Determine the [X, Y] coordinate at the center of the cell enclosing the given text.  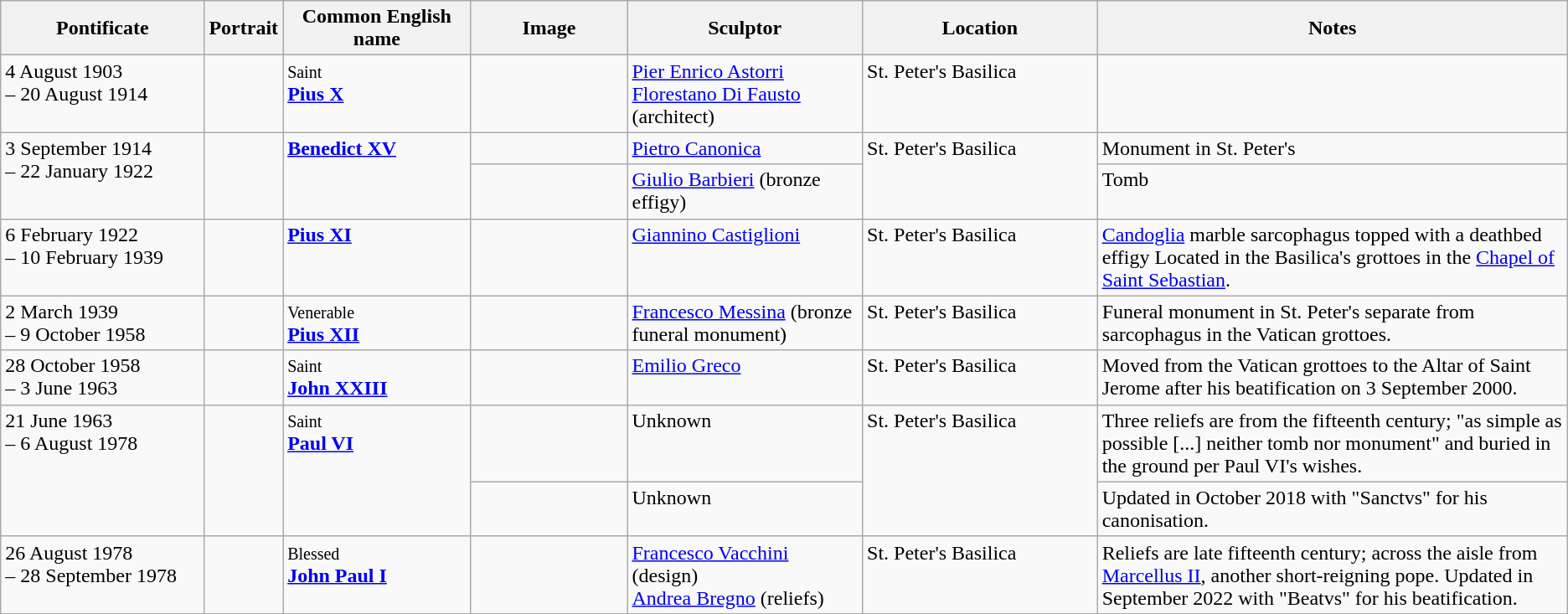
Portrait [244, 28]
Francesco Messina (bronze funeral monument) [745, 323]
Pontificate [102, 28]
Common English name [377, 28]
Monument in St. Peter's [1332, 148]
Tomb [1332, 191]
28 October 1958– 3 June 1963 [102, 377]
Candoglia marble sarcophagus topped with a deathbed effigy Located in the Basilica's grottoes in the Chapel of Saint Sebastian. [1332, 257]
Emilio Greco [745, 377]
Giulio Barbieri (bronze effigy) [745, 191]
Moved from the Vatican grottoes to the Altar of Saint Jerome after his beatification on 3 September 2000. [1332, 377]
4 August 1903– 20 August 1914 [102, 94]
6 February 1922– 10 February 1939 [102, 257]
SaintPius X [377, 94]
Notes [1332, 28]
Pius XI [377, 257]
Pier Enrico Astorri Florestano Di Fausto (architect) [745, 94]
Three reliefs are from the fifteenth century; "as simple as possible [...] neither tomb nor monument" and buried in the ground per Paul VI's wishes. [1332, 443]
BlessedJohn Paul I [377, 575]
Sculptor [745, 28]
Giannino Castiglioni [745, 257]
2 March 1939– 9 October 1958 [102, 323]
21 June 1963– 6 August 1978 [102, 471]
Image [549, 28]
26 August 1978– 28 September 1978 [102, 575]
SaintPaul VI [377, 471]
VenerablePius XII [377, 323]
Francesco Vacchini (design)Andrea Bregno (reliefs) [745, 575]
Updated in October 2018 with "Sanctvs" for his canonisation. [1332, 509]
SaintJohn XXIII [377, 377]
Benedict XV [377, 176]
Pietro Canonica [745, 148]
Funeral monument in St. Peter's separate from sarcophagus in the Vatican grottoes. [1332, 323]
Location [980, 28]
3 September 1914– 22 January 1922 [102, 176]
